Locate the cell with the specified text and output its (X, Y) center coordinate. 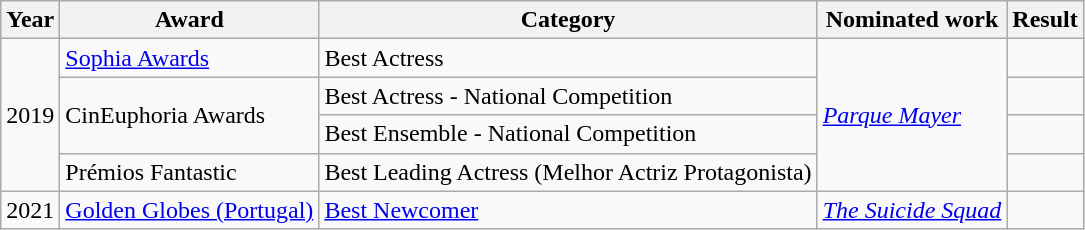
Result (1045, 20)
Golden Globes (Portugal) (190, 210)
Best Leading Actress (Melhor Actriz Protagonista) (568, 172)
CinEuphoria Awards (190, 115)
Best Newcomer (568, 210)
Year (30, 20)
The Suicide Squad (912, 210)
Best Actress - National Competition (568, 96)
Best Ensemble - National Competition (568, 134)
2019 (30, 115)
Parque Mayer (912, 115)
Nominated work (912, 20)
Award (190, 20)
Category (568, 20)
Best Actress (568, 58)
Prémios Fantastic (190, 172)
2021 (30, 210)
Sophia Awards (190, 58)
